Identify which cell holds the provided text, then report its [x, y] central coordinate. 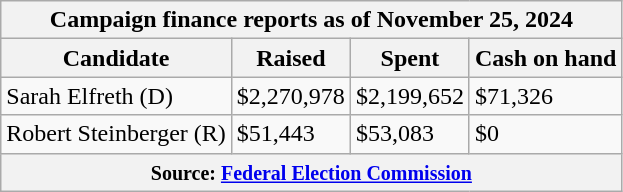
$51,443 [290, 134]
Cash on hand [545, 58]
Campaign finance reports as of November 25, 2024 [312, 20]
$53,083 [410, 134]
Raised [290, 58]
Candidate [116, 58]
Spent [410, 58]
Robert Steinberger (R) [116, 134]
$0 [545, 134]
$2,270,978 [290, 96]
$71,326 [545, 96]
Sarah Elfreth (D) [116, 96]
$2,199,652 [410, 96]
Source: Federal Election Commission [312, 172]
